Provide the [X, Y] coordinate of the cell's center where the given text is located.  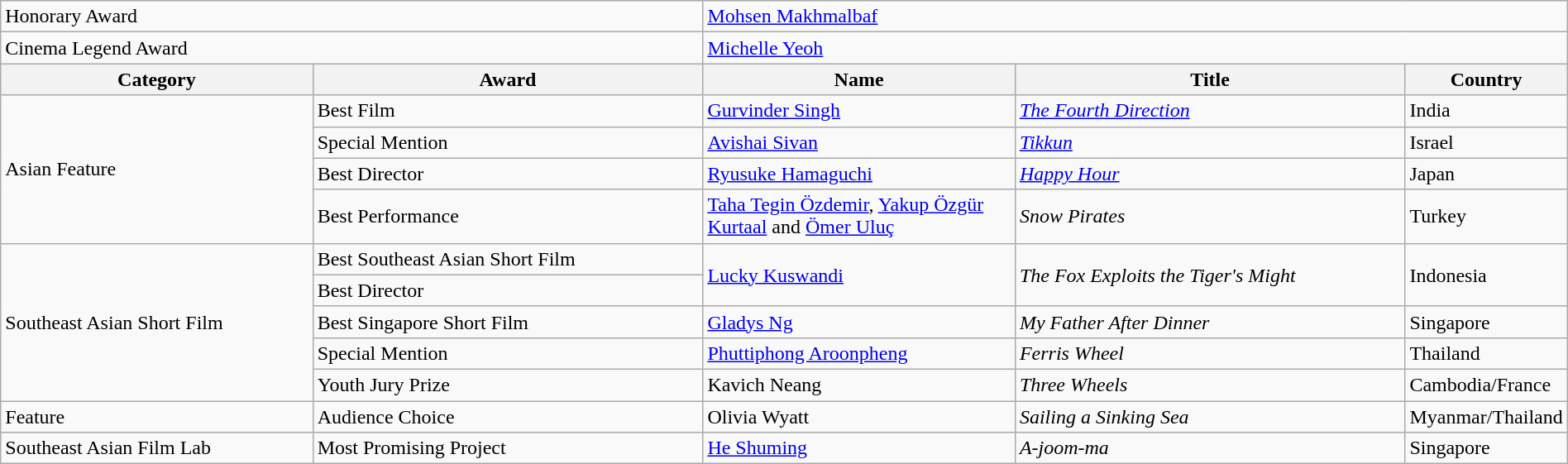
Gladys Ng [859, 322]
Cambodia/France [1486, 385]
Lucky Kuswandi [859, 275]
Ferris Wheel [1210, 353]
Southeast Asian Film Lab [157, 448]
Snow Pirates [1210, 217]
Audience Choice [508, 416]
Most Promising Project [508, 448]
Three Wheels [1210, 385]
Taha Tegin Özdemir, Yakup Özgür Kurtaal and Ömer Uluç [859, 217]
Thailand [1486, 353]
Country [1486, 79]
India [1486, 111]
Youth Jury Prize [508, 385]
He Shuming [859, 448]
Feature [157, 416]
Honorary Award [352, 17]
Mohsen Makhmalbaf [1135, 17]
Sailing a Sinking Sea [1210, 416]
The Fox Exploits the Tiger's Might [1210, 275]
Phuttiphong Aroonpheng [859, 353]
Award [508, 79]
Myanmar/Thailand [1486, 416]
Best Performance [508, 217]
Best Film [508, 111]
Best Southeast Asian Short Film [508, 259]
Olivia Wyatt [859, 416]
Avishai Sivan [859, 142]
Tikkun [1210, 142]
Ryusuke Hamaguchi [859, 174]
Michelle Yeoh [1135, 48]
Indonesia [1486, 275]
Asian Feature [157, 169]
Best Singapore Short Film [508, 322]
Title [1210, 79]
A-joom-ma [1210, 448]
Happy Hour [1210, 174]
The Fourth Direction [1210, 111]
Name [859, 79]
Turkey [1486, 217]
Southeast Asian Short Film [157, 322]
Gurvinder Singh [859, 111]
Category [157, 79]
Kavich Neang [859, 385]
Cinema Legend Award [352, 48]
Israel [1486, 142]
My Father After Dinner [1210, 322]
Japan [1486, 174]
